Extract the (x, y) coordinate from the center of the cell holding the provided text.  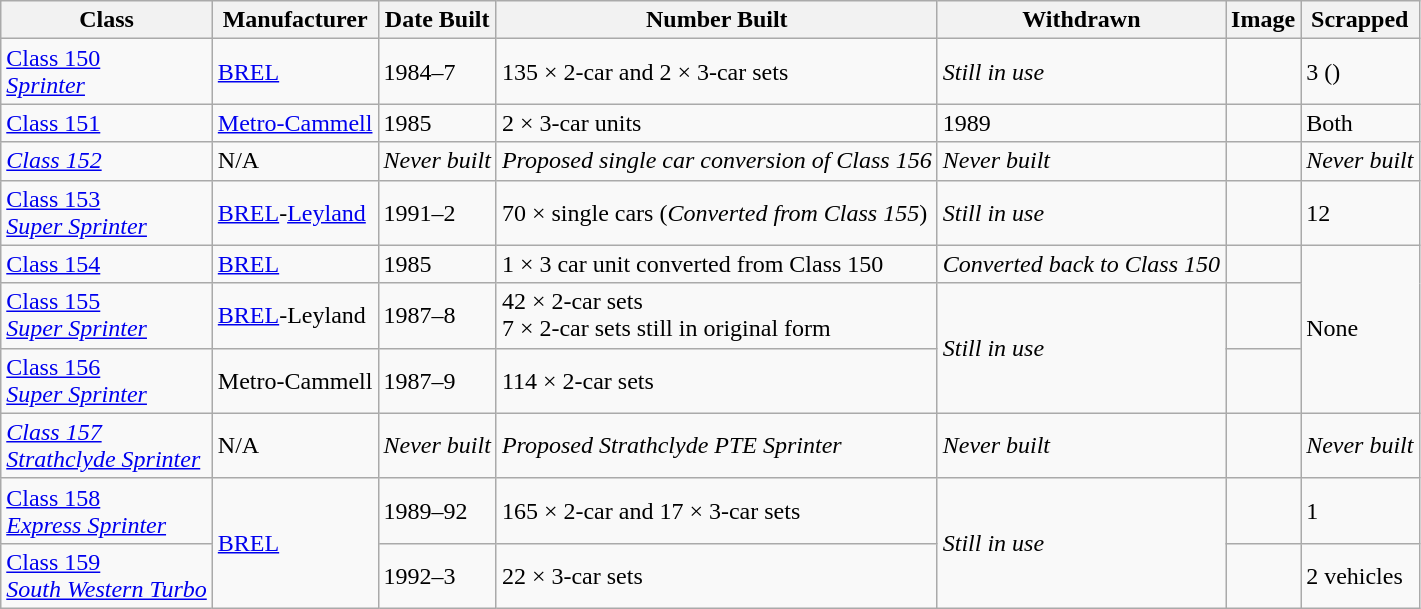
1987–9 (437, 380)
1987–8 (437, 316)
Class 151 (107, 123)
1 × 3 car unit converted from Class 150 (716, 264)
1 (1360, 510)
1989–92 (437, 510)
Class 156Super Sprinter (107, 380)
22 × 3-car sets (716, 576)
135 × 2-car and 2 × 3-car sets (716, 72)
Proposed single car conversion of Class 156 (716, 161)
Class 152 (107, 161)
114 × 2-car sets (716, 380)
70 × single cars (Converted from Class 155) (716, 212)
42 × 2-car sets7 × 2-car sets still in original form (716, 316)
Scrapped (1360, 20)
2 × 3-car units (716, 123)
Manufacturer (295, 20)
Class 159South Western Turbo (107, 576)
Number Built (716, 20)
Class 157Strathclyde Sprinter (107, 446)
1991–2 (437, 212)
1989 (1081, 123)
Class 158Express Sprinter (107, 510)
Class (107, 20)
3 () (1360, 72)
Date Built (437, 20)
1984–7 (437, 72)
Both (1360, 123)
Class 150Sprinter (107, 72)
Withdrawn (1081, 20)
Proposed Strathclyde PTE Sprinter (716, 446)
2 vehicles (1360, 576)
1992–3 (437, 576)
Converted back to Class 150 (1081, 264)
Class 155Super Sprinter (107, 316)
12 (1360, 212)
Class 153Super Sprinter (107, 212)
Class 154 (107, 264)
165 × 2-car and 17 × 3-car sets (716, 510)
Image (1264, 20)
None (1360, 329)
